Return the (x, y) coordinate for the center point of the cell that contains the specified text.  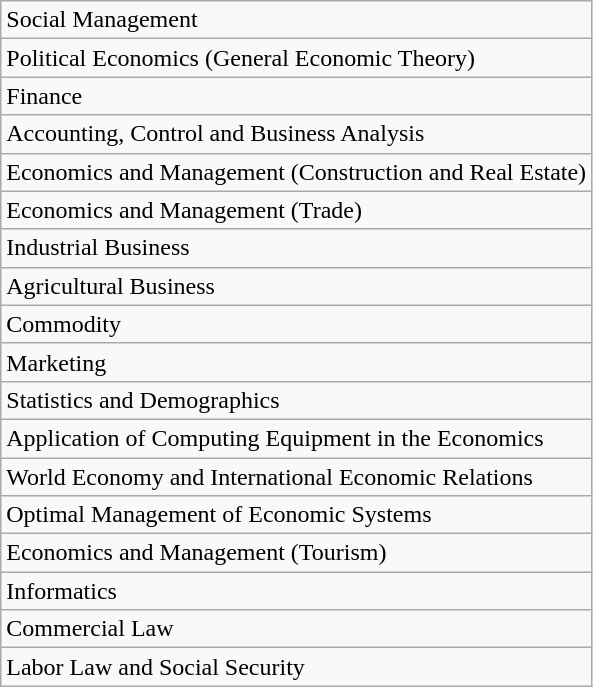
Marketing (296, 362)
Informatics (296, 591)
Commercial Law (296, 629)
Optimal Management of Economic Systems (296, 515)
World Economy and International Economic Relations (296, 477)
Political Economics (General Economic Theory) (296, 58)
Economics and Management (Trade) (296, 210)
Statistics and Demographics (296, 400)
Finance (296, 96)
Economics and Management (Tourism) (296, 553)
Agricultural Business (296, 286)
Application of Computing Equipment in the Economics (296, 438)
Economics and Management (Construction and Real Estate) (296, 172)
Social Management (296, 20)
Accounting, Control and Business Analysis (296, 134)
Commodity (296, 324)
Industrial Business (296, 248)
Labor Law and Social Security (296, 667)
